Determine the [x, y] coordinate at the center of the cell enclosing the given text.  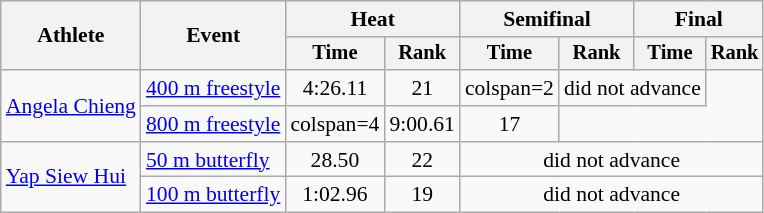
19 [422, 195]
22 [422, 160]
Event [213, 36]
21 [422, 88]
Yap Siew Hui [71, 178]
4:26.11 [334, 88]
9:00.61 [422, 124]
17 [510, 124]
400 m freestyle [213, 88]
Angela Chieng [71, 106]
Final [698, 19]
800 m freestyle [213, 124]
Semifinal [547, 19]
Athlete [71, 36]
100 m butterfly [213, 195]
Heat [372, 19]
28.50 [334, 160]
50 m butterfly [213, 160]
colspan=4 [334, 124]
colspan=2 [510, 88]
1:02.96 [334, 195]
